Pinpoint the cell where the given text exists, returning its [x, y] midpoint coordinate. 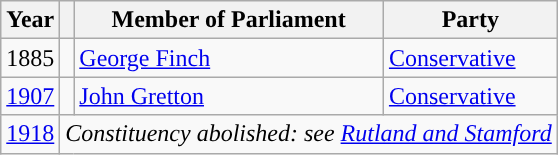
Constituency abolished: see Rutland and Stamford [308, 134]
Party [470, 20]
Member of Parliament [229, 20]
George Finch [229, 58]
1885 [30, 58]
John Gretton [229, 96]
1907 [30, 96]
Year [30, 20]
1918 [30, 134]
